Determine the (X, Y) coordinate at the center of the cell enclosing the given text.  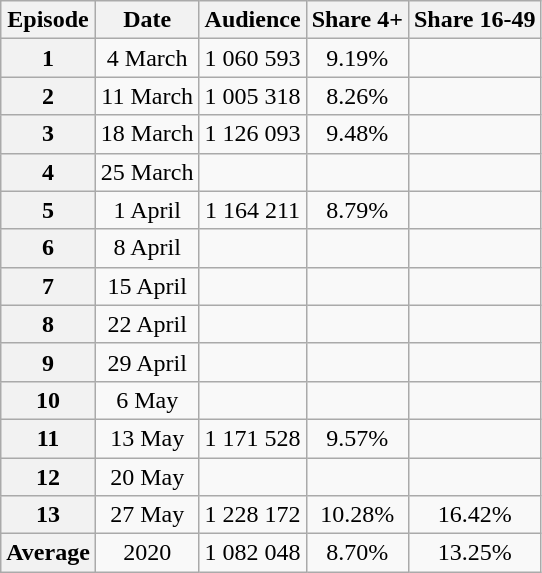
Share 16-49 (474, 20)
10 (48, 400)
29 April (147, 362)
5 (48, 210)
8 April (147, 248)
Share 4+ (357, 20)
1 (48, 58)
2 (48, 96)
1 171 528 (252, 438)
Average (48, 553)
8.26% (357, 96)
22 April (147, 324)
1 April (147, 210)
6 May (147, 400)
8 (48, 324)
10.28% (357, 515)
13 May (147, 438)
1 164 211 (252, 210)
9.48% (357, 134)
13 (48, 515)
9.57% (357, 438)
2020 (147, 553)
1 082 048 (252, 553)
8.79% (357, 210)
4 March (147, 58)
13.25% (474, 553)
16.42% (474, 515)
7 (48, 286)
Audience (252, 20)
3 (48, 134)
27 May (147, 515)
1 005 318 (252, 96)
6 (48, 248)
12 (48, 477)
25 March (147, 172)
11 March (147, 96)
8.70% (357, 553)
9 (48, 362)
Episode (48, 20)
18 March (147, 134)
Date (147, 20)
9.19% (357, 58)
1 126 093 (252, 134)
15 April (147, 286)
20 May (147, 477)
1 228 172 (252, 515)
1 060 593 (252, 58)
4 (48, 172)
11 (48, 438)
